For the text-containing cell, return its midpoint in [X, Y] coordinate format. 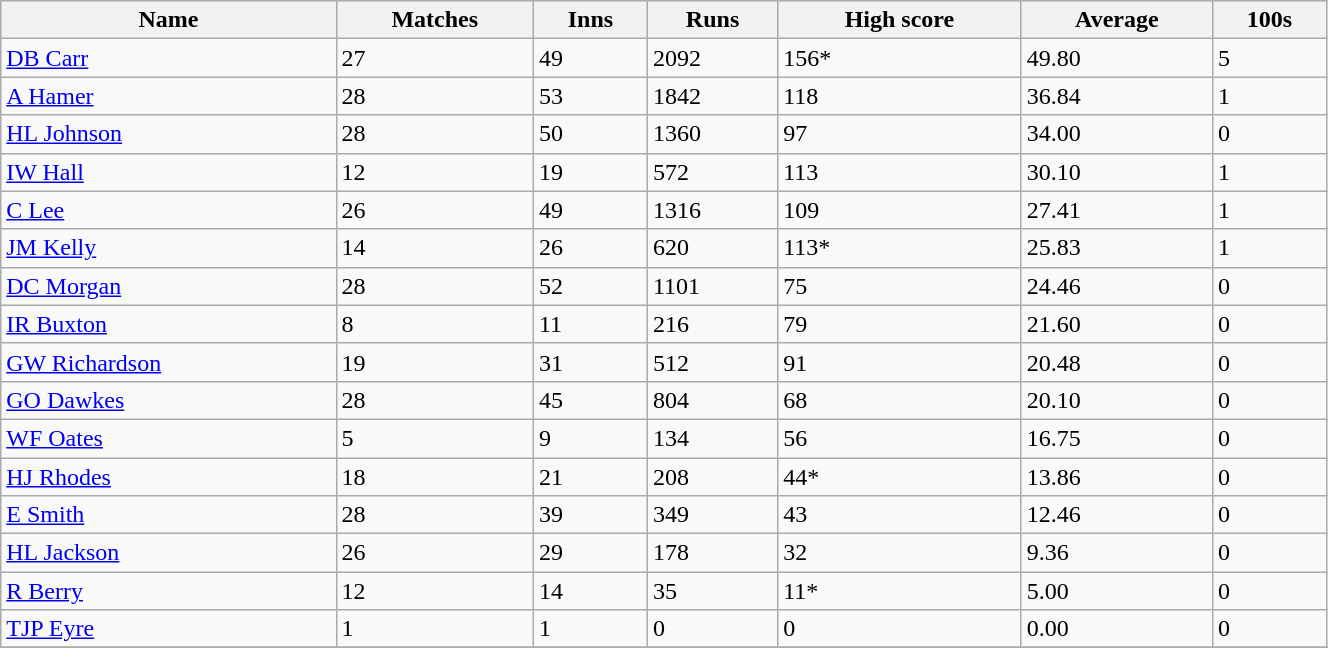
53 [590, 96]
804 [712, 400]
11 [590, 324]
18 [434, 477]
34.00 [1116, 134]
68 [900, 400]
56 [900, 438]
208 [712, 477]
GW Richardson [168, 362]
100s [1269, 20]
25.83 [1116, 248]
16.75 [1116, 438]
109 [900, 210]
1316 [712, 210]
32 [900, 553]
178 [712, 553]
24.46 [1116, 286]
20.10 [1116, 400]
13.86 [1116, 477]
1842 [712, 96]
HJ Rhodes [168, 477]
DB Carr [168, 58]
27 [434, 58]
39 [590, 515]
50 [590, 134]
11* [900, 591]
29 [590, 553]
49.80 [1116, 58]
DC Morgan [168, 286]
79 [900, 324]
9 [590, 438]
156* [900, 58]
349 [712, 515]
1360 [712, 134]
27.41 [1116, 210]
JM Kelly [168, 248]
R Berry [168, 591]
2092 [712, 58]
E Smith [168, 515]
75 [900, 286]
9.36 [1116, 553]
97 [900, 134]
C Lee [168, 210]
8 [434, 324]
216 [712, 324]
HL Johnson [168, 134]
134 [712, 438]
30.10 [1116, 172]
WF Oates [168, 438]
0.00 [1116, 629]
IW Hall [168, 172]
45 [590, 400]
TJP Eyre [168, 629]
36.84 [1116, 96]
620 [712, 248]
5.00 [1116, 591]
GO Dawkes [168, 400]
118 [900, 96]
21 [590, 477]
Matches [434, 20]
High score [900, 20]
Runs [712, 20]
512 [712, 362]
HL Jackson [168, 553]
Inns [590, 20]
43 [900, 515]
12.46 [1116, 515]
572 [712, 172]
IR Buxton [168, 324]
44* [900, 477]
A Hamer [168, 96]
31 [590, 362]
21.60 [1116, 324]
52 [590, 286]
20.48 [1116, 362]
113 [900, 172]
Average [1116, 20]
1101 [712, 286]
35 [712, 591]
Name [168, 20]
91 [900, 362]
113* [900, 248]
